Scan for the cell matching the given text and deliver its [x, y] coordinate at center. 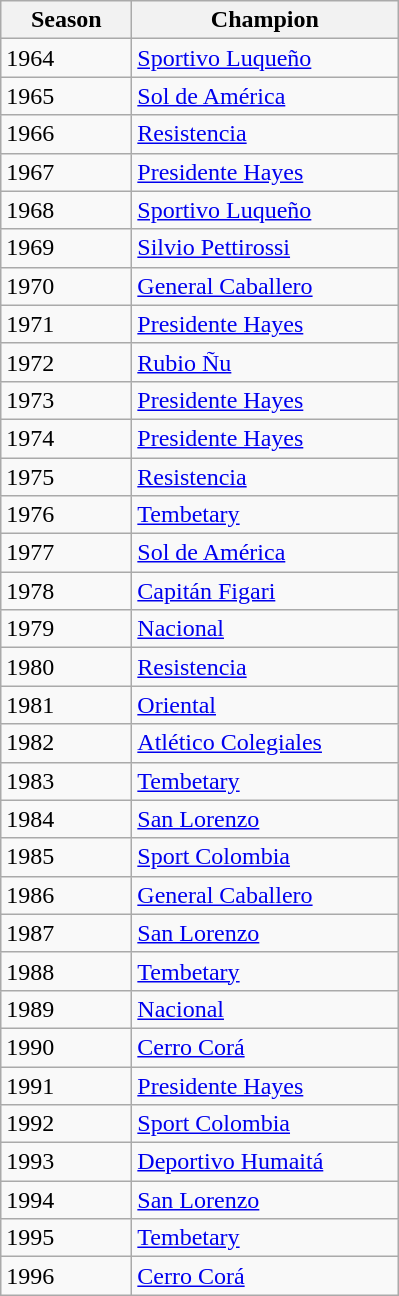
Silvio Pettirossi [265, 248]
1979 [66, 629]
1991 [66, 1085]
1978 [66, 591]
Atlético Colegiales [265, 743]
1993 [66, 1162]
1988 [66, 971]
1974 [66, 438]
1986 [66, 895]
1981 [66, 705]
1989 [66, 1009]
1994 [66, 1200]
1976 [66, 515]
1972 [66, 362]
1992 [66, 1124]
1967 [66, 172]
Champion [265, 20]
1982 [66, 743]
1970 [66, 286]
1968 [66, 210]
1987 [66, 933]
Oriental [265, 705]
1977 [66, 553]
1984 [66, 819]
1971 [66, 324]
Deportivo Humaitá [265, 1162]
Season [66, 20]
1975 [66, 477]
1965 [66, 96]
1980 [66, 667]
Capitán Figari [265, 591]
1995 [66, 1238]
1996 [66, 1276]
1990 [66, 1047]
1964 [66, 58]
1985 [66, 857]
Rubio Ñu [265, 362]
1966 [66, 134]
1969 [66, 248]
1973 [66, 400]
1983 [66, 781]
